Detect which cell encompasses the target text, then output its [X, Y] center coordinate. 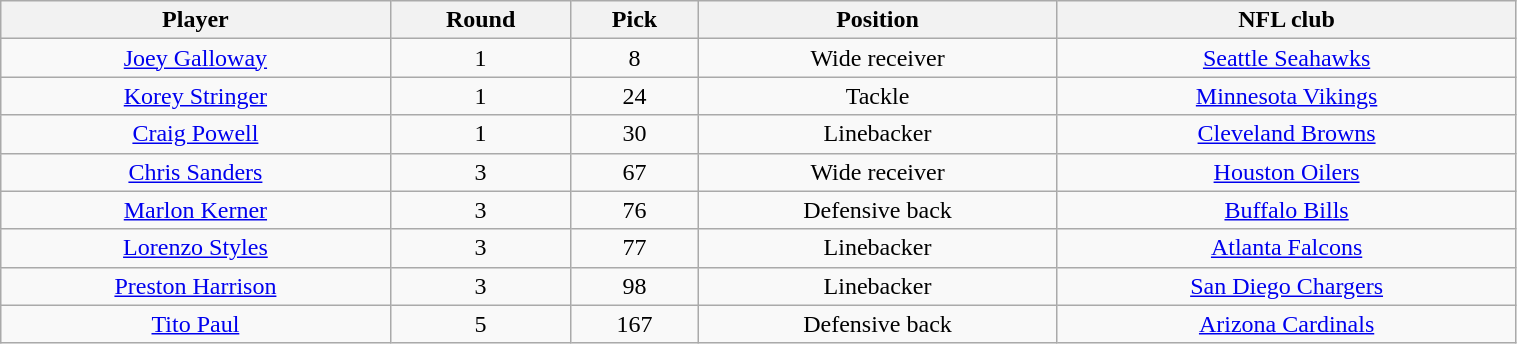
67 [634, 172]
Pick [634, 20]
Atlanta Falcons [1286, 248]
Craig Powell [196, 134]
Marlon Kerner [196, 210]
76 [634, 210]
77 [634, 248]
167 [634, 324]
Houston Oilers [1286, 172]
8 [634, 58]
Cleveland Browns [1286, 134]
24 [634, 96]
Tito Paul [196, 324]
Round [480, 20]
Position [878, 20]
Korey Stringer [196, 96]
Tackle [878, 96]
San Diego Chargers [1286, 286]
30 [634, 134]
Preston Harrison [196, 286]
98 [634, 286]
NFL club [1286, 20]
5 [480, 324]
Player [196, 20]
Arizona Cardinals [1286, 324]
Buffalo Bills [1286, 210]
Lorenzo Styles [196, 248]
Joey Galloway [196, 58]
Seattle Seahawks [1286, 58]
Chris Sanders [196, 172]
Minnesota Vikings [1286, 96]
